Pinpoint the cell where the given text exists, returning its (X, Y) midpoint coordinate. 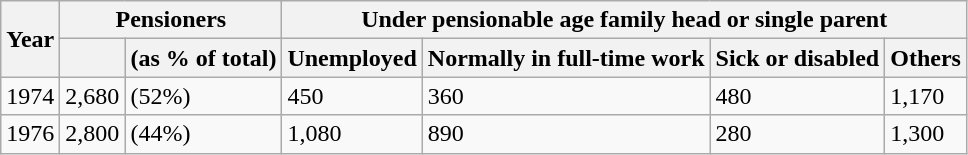
1976 (30, 134)
Under pensionable age family head or single parent (624, 20)
Unemployed (352, 58)
450 (352, 96)
(52%) (204, 96)
1,300 (926, 134)
Pensioners (171, 20)
(44%) (204, 134)
Normally in full-time work (566, 58)
(as % of total) (204, 58)
2,800 (92, 134)
480 (798, 96)
280 (798, 134)
Year (30, 39)
1,080 (352, 134)
Sick or disabled (798, 58)
890 (566, 134)
1,170 (926, 96)
1974 (30, 96)
360 (566, 96)
2,680 (92, 96)
Others (926, 58)
